Extract the [X, Y] coordinate from the center of the cell holding the provided text.  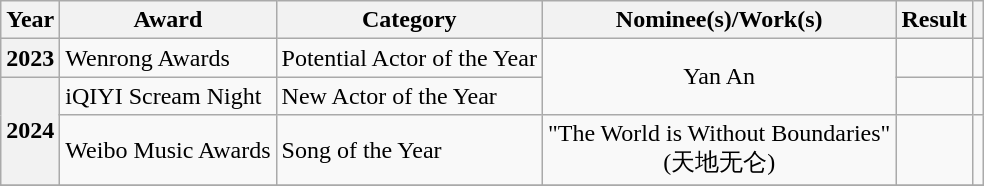
Weibo Music Awards [168, 150]
Song of the Year [409, 150]
2023 [30, 58]
Potential Actor of the Year [409, 58]
Category [409, 20]
New Actor of the Year [409, 96]
Result [934, 20]
Yan An [719, 77]
iQIYI Scream Night [168, 96]
"The World is Without Boundaries"(天地无仑) [719, 150]
Award [168, 20]
Year [30, 20]
2024 [30, 131]
Wenrong Awards [168, 58]
Nominee(s)/Work(s) [719, 20]
